Return [x, y] of the center of cell containing provided text 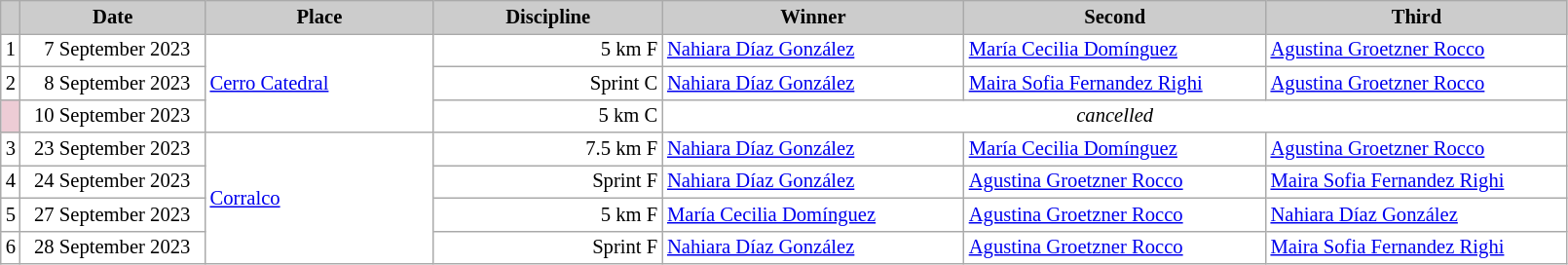
8 September 2023 [113, 83]
23 September 2023 [113, 149]
cancelled [1114, 116]
2 [11, 83]
Third [1417, 17]
27 September 2023 [113, 214]
1 [11, 50]
28 September 2023 [113, 247]
7.5 km F [547, 149]
Winner [813, 17]
5 [11, 214]
4 [11, 181]
5 km C [547, 116]
Place [319, 17]
3 [11, 149]
24 September 2023 [113, 181]
10 September 2023 [113, 116]
Date [113, 17]
Second [1115, 17]
Corralco [319, 199]
6 [11, 247]
Discipline [547, 17]
7 September 2023 [113, 50]
Cerro Catedral [319, 82]
Sprint C [547, 83]
